Locate the cell with the specified text and output its [X, Y] center coordinate. 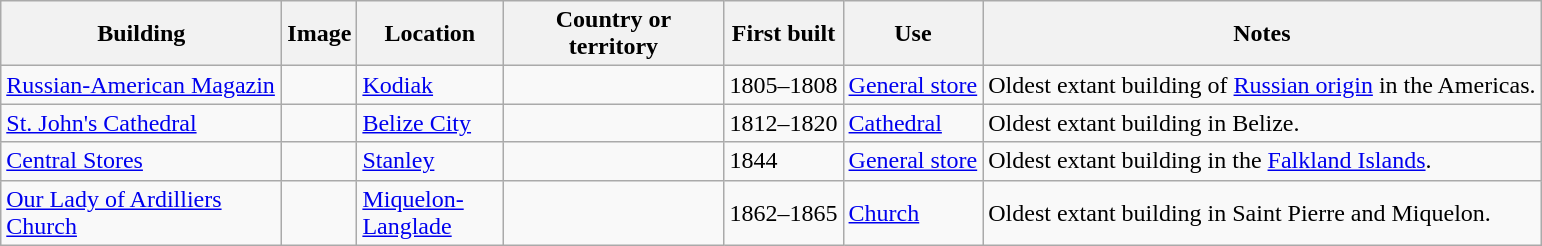
Belize City [430, 123]
Our Lady of Ardilliers Church [142, 212]
Miquelon-Langlade [430, 212]
Oldest extant building in Belize. [1262, 123]
Oldest extant building in the Falkland Islands. [1262, 161]
Building [142, 34]
Notes [1262, 34]
Church [913, 212]
Image [320, 34]
Use [913, 34]
Russian-American Magazin [142, 85]
1862–1865 [784, 212]
Oldest extant building of Russian origin in the Americas. [1262, 85]
Stanley [430, 161]
Cathedral [913, 123]
1812–1820 [784, 123]
Location [430, 34]
St. John's Cathedral [142, 123]
Oldest extant building in Saint Pierre and Miquelon. [1262, 212]
1805–1808 [784, 85]
1844 [784, 161]
First built [784, 34]
Central Stores [142, 161]
Kodiak [430, 85]
Country or territory [614, 34]
